Locate the cell with the specified text and output its [x, y] center coordinate. 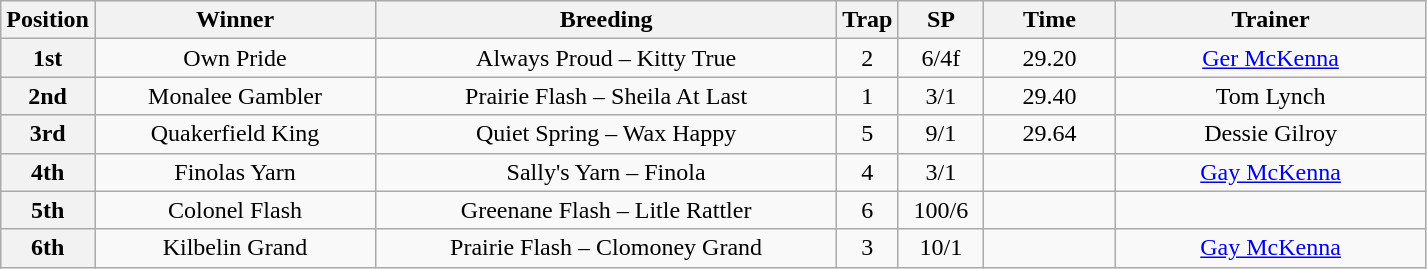
6 [868, 210]
10/1 [941, 248]
1 [868, 96]
Tom Lynch [1270, 96]
6/4f [941, 58]
Always Proud – Kitty True [606, 58]
Colonel Flash [234, 210]
29.20 [1050, 58]
Monalee Gambler [234, 96]
9/1 [941, 134]
2nd [48, 96]
Winner [234, 20]
Time [1050, 20]
5 [868, 134]
Dessie Gilroy [1270, 134]
100/6 [941, 210]
Quiet Spring – Wax Happy [606, 134]
3rd [48, 134]
Trap [868, 20]
29.64 [1050, 134]
Position [48, 20]
1st [48, 58]
3 [868, 248]
Trainer [1270, 20]
29.40 [1050, 96]
4th [48, 172]
SP [941, 20]
Sally's Yarn – Finola [606, 172]
4 [868, 172]
Prairie Flash – Sheila At Last [606, 96]
Greenane Flash – Litle Rattler [606, 210]
5th [48, 210]
2 [868, 58]
Kilbelin Grand [234, 248]
Quakerfield King [234, 134]
Finolas Yarn [234, 172]
Prairie Flash – Clomoney Grand [606, 248]
Ger McKenna [1270, 58]
Breeding [606, 20]
Own Pride [234, 58]
6th [48, 248]
